Output the [x, y] coordinate of the center of the cell containing the given text.  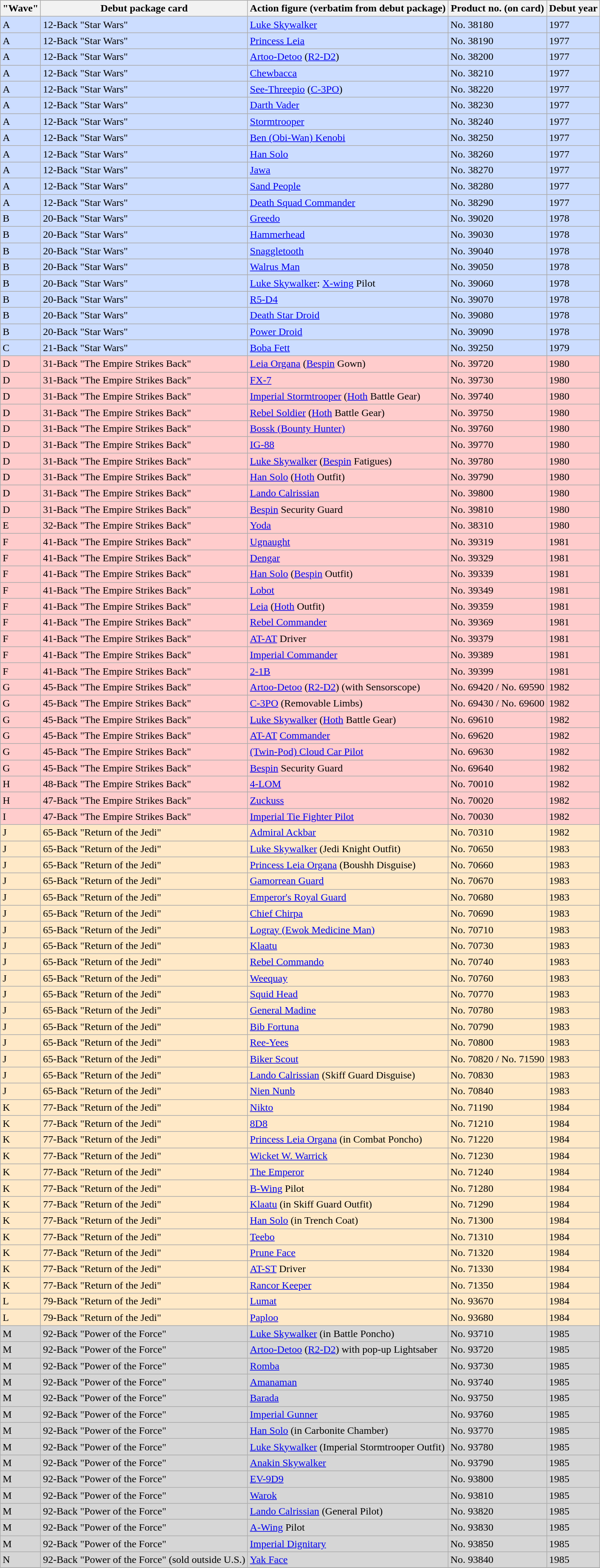
No. 70670 [497, 881]
Lando Calrissian (General Pilot) [348, 1512]
Han Solo (Bespin Outfit) [348, 574]
No. 93790 [497, 1463]
Lando Calrissian (Skiff Guard Disguise) [348, 1075]
8D8 [348, 1123]
No. 39250 [497, 348]
No. 70710 [497, 929]
No. 93780 [497, 1447]
Leia (Hoth Outfit) [348, 606]
Debut year [573, 8]
No. 93670 [497, 1301]
No. 69610 [497, 720]
C-3PO (Removable Limbs) [348, 703]
Chief Chirpa [348, 913]
2-1B [348, 671]
Luke Skywalker (Jedi Knight Outfit) [348, 849]
A-Wing Pilot [348, 1528]
No. 39050 [497, 267]
Rebel Commander [348, 622]
Paploo [348, 1317]
No. 93770 [497, 1430]
FX-7 [348, 380]
Imperial Stormtrooper (Hoth Battle Gear) [348, 396]
No. 70690 [497, 913]
No. 93850 [497, 1544]
Luke Skywalker (Hoth Battle Gear) [348, 720]
Princess Leia Organa (in Combat Poncho) [348, 1140]
No. 39080 [497, 315]
No. 71320 [497, 1253]
Luke Skywalker: X-wing Pilot [348, 283]
Klaatu [348, 946]
No. 70800 [497, 1043]
No. 70760 [497, 978]
No. 39379 [497, 639]
Rancor Keeper [348, 1285]
No. 38220 [497, 89]
Rebel Soldier (Hoth Battle Gear) [348, 412]
Hammerhead [348, 235]
No. 70790 [497, 1027]
No. 39770 [497, 445]
No. 39790 [497, 477]
No. 93820 [497, 1512]
No. 93730 [497, 1366]
No. 39329 [497, 558]
Han Solo [348, 154]
Jawa [348, 170]
No. 70830 [497, 1075]
Debut package card [144, 8]
No. 39720 [497, 364]
No. 38250 [497, 138]
No. 70770 [497, 994]
AT-ST Driver [348, 1269]
No. 71240 [497, 1172]
No. 39339 [497, 574]
Dengar [348, 558]
Klaatu (in Skiff Guard Outfit) [348, 1204]
No. 71300 [497, 1220]
No. 38290 [497, 203]
No. 39399 [497, 671]
No. 70820 / No. 71590 [497, 1059]
No. 39349 [497, 590]
Imperial Tie Fighter Pilot [348, 816]
Greedo [348, 219]
Anakin Skywalker [348, 1463]
No. 39750 [497, 412]
IG-88 [348, 445]
No. 93800 [497, 1479]
No. 71290 [497, 1204]
No. 39359 [497, 606]
No. 69430 / No. 69600 [497, 703]
General Madine [348, 1011]
No. 39319 [497, 542]
Logray (Ewok Medicine Man) [348, 929]
Barada [348, 1398]
Squid Head [348, 994]
No. 93760 [497, 1414]
No. 71280 [497, 1188]
Artoo-Detoo (R2-D2) (with Sensorscope) [348, 687]
No. 71190 [497, 1107]
No. 69640 [497, 768]
No. 71350 [497, 1285]
No. 69630 [497, 752]
Luke Skywalker (Imperial Stormtrooper Outfit) [348, 1447]
Power Droid [348, 332]
No. 70030 [497, 816]
32-Back "The Empire Strikes Back" [144, 526]
21-Back "Star Wars" [144, 348]
Imperial Commander [348, 655]
Luke Skywalker (Bespin Fatigues) [348, 461]
No. 38280 [497, 186]
No. 69420 / No. 69590 [497, 687]
Lumat [348, 1301]
No. 93680 [497, 1317]
Nikto [348, 1107]
Luke Skywalker [348, 25]
No. 39369 [497, 622]
No. 38200 [497, 57]
"Wave" [20, 8]
Stormtrooper [348, 121]
Death Star Droid [348, 315]
No. 39800 [497, 493]
Artoo-Detoo (R2-D2) [348, 57]
4-LOM [348, 784]
Wicket W. Warrick [348, 1156]
No. 71210 [497, 1123]
No. 39730 [497, 380]
The Emperor [348, 1172]
Ree-Yees [348, 1043]
92-Back "Power of the Force" (sold outside U.S.) [144, 1560]
Yak Face [348, 1560]
Nien Nunb [348, 1091]
Bossk (Bounty Hunter) [348, 428]
B-Wing Pilot [348, 1188]
Han Solo (in Trench Coat) [348, 1220]
No. 93810 [497, 1495]
Product no. (on card) [497, 8]
C [20, 348]
Weequay [348, 978]
No. 70840 [497, 1091]
Warok [348, 1495]
No. 69620 [497, 736]
E [20, 526]
Imperial Dignitary [348, 1544]
No. 70650 [497, 849]
Boba Fett [348, 348]
I [20, 816]
No. 70010 [497, 784]
Biker Scout [348, 1059]
Emperor's Royal Guard [348, 897]
No. 39090 [497, 332]
No. 70730 [497, 946]
Leia Organa (Bespin Gown) [348, 364]
No. 70680 [497, 897]
Gamorrean Guard [348, 881]
AT-AT Commander [348, 736]
No. 39070 [497, 299]
Darth Vader [348, 105]
No. 71330 [497, 1269]
No. 70310 [497, 833]
No. 71310 [497, 1237]
AT-AT Driver [348, 639]
Teebo [348, 1237]
Han Solo (in Carbonite Chamber) [348, 1430]
No. 38180 [497, 25]
1979 [573, 348]
No. 93750 [497, 1398]
Action figure (verbatim from debut package) [348, 8]
Zuckuss [348, 800]
Yoda [348, 526]
Sand People [348, 186]
No. 93830 [497, 1528]
Walrus Man [348, 267]
Bib Fortuna [348, 1027]
No. 39760 [497, 428]
No. 70020 [497, 800]
No. 93710 [497, 1334]
No. 93840 [497, 1560]
No. 39060 [497, 283]
Artoo-Detoo (R2-D2) with pop-up Lightsaber [348, 1350]
No. 70780 [497, 1011]
No. 38270 [497, 170]
Princess Leia [348, 41]
No. 39030 [497, 235]
Han Solo (Hoth Outfit) [348, 477]
No. 38260 [497, 154]
Romba [348, 1366]
No. 70660 [497, 865]
See-Threepio (C-3PO) [348, 89]
No. 39020 [497, 219]
Imperial Gunner [348, 1414]
N [20, 1560]
Lobot [348, 590]
No. 39389 [497, 655]
Snaggletooth [348, 251]
No. 93740 [497, 1382]
No. 38190 [497, 41]
Chewbacca [348, 73]
No. 93720 [497, 1350]
No. 71220 [497, 1140]
No. 38210 [497, 73]
(Twin-Pod) Cloud Car Pilot [348, 752]
No. 38240 [497, 121]
Ben (Obi-Wan) Kenobi [348, 138]
No. 70740 [497, 962]
Prune Face [348, 1253]
Lando Calrissian [348, 493]
No. 71230 [497, 1156]
No. 38310 [497, 526]
Amanaman [348, 1382]
No. 39740 [497, 396]
Rebel Commando [348, 962]
No. 39040 [497, 251]
Death Squad Commander [348, 203]
Luke Skywalker (in Battle Poncho) [348, 1334]
Princess Leia Organa (Boushh Disguise) [348, 865]
EV-9D9 [348, 1479]
No. 39810 [497, 510]
R5-D4 [348, 299]
Ugnaught [348, 542]
No. 38230 [497, 105]
Admiral Ackbar [348, 833]
48-Back "The Empire Strikes Back" [144, 784]
No. 39780 [497, 461]
